Output the [X, Y] coordinate of the center of the cell containing the given text.  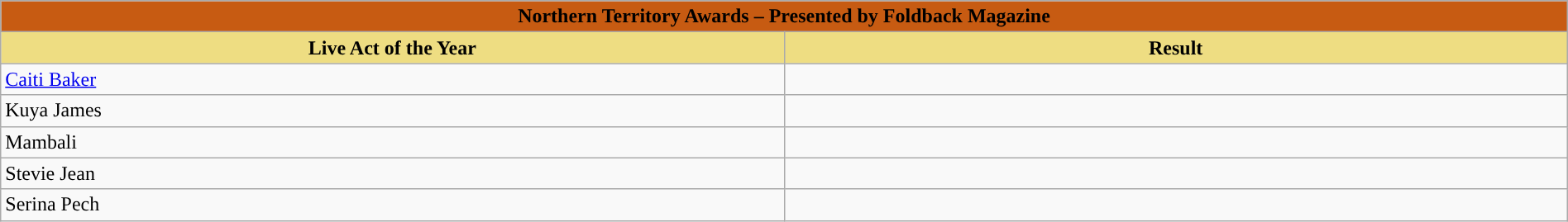
Mambali [392, 142]
Northern Territory Awards – Presented by Foldback Magazine [784, 17]
Live Act of the Year [392, 48]
Result [1176, 48]
Serina Pech [392, 205]
Kuya James [392, 111]
Caiti Baker [392, 79]
Stevie Jean [392, 173]
